Identify which cell holds the provided text, then report its (X, Y) central coordinate. 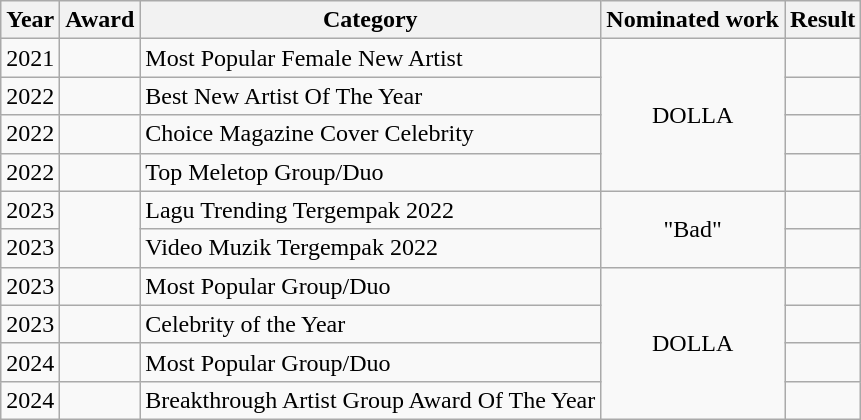
Award (100, 20)
Celebrity of the Year (370, 324)
Nominated work (693, 20)
Year (30, 20)
Category (370, 20)
Breakthrough Artist Group Award Of The Year (370, 400)
"Bad" (693, 229)
Result (822, 20)
Most Popular Female New Artist (370, 58)
Choice Magazine Cover Celebrity (370, 134)
2021 (30, 58)
Top Meletop Group/Duo (370, 172)
Best New Artist Of The Year (370, 96)
Video Muzik Tergempak 2022 (370, 248)
Lagu Trending Tergempak 2022 (370, 210)
